Scan for the cell matching the given text and deliver its (x, y) coordinate at center. 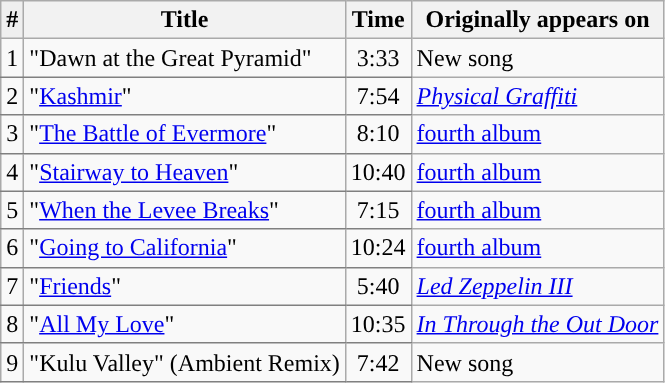
7:15 (378, 210)
10:24 (378, 248)
1 (12, 58)
6 (12, 248)
"Kulu Valley" (Ambient Remix) (185, 362)
Physical Graffiti (538, 96)
Led Zeppelin III (538, 286)
8 (12, 324)
"When the Levee Breaks" (185, 210)
Title (185, 20)
7:42 (378, 362)
10:40 (378, 172)
2 (12, 96)
7:54 (378, 96)
Time (378, 20)
# (12, 20)
8:10 (378, 134)
"Stairway to Heaven" (185, 172)
"Kashmir" (185, 96)
"The Battle of Evermore" (185, 134)
Originally appears on (538, 20)
5:40 (378, 286)
"Dawn at the Great Pyramid" (185, 58)
"All My Love" (185, 324)
3:33 (378, 58)
10:35 (378, 324)
"Friends" (185, 286)
"Going to California" (185, 248)
3 (12, 134)
In Through the Out Door (538, 324)
7 (12, 286)
9 (12, 362)
4 (12, 172)
5 (12, 210)
